Find where the given text appears and provide that cell's center as [X, Y] coordinate. 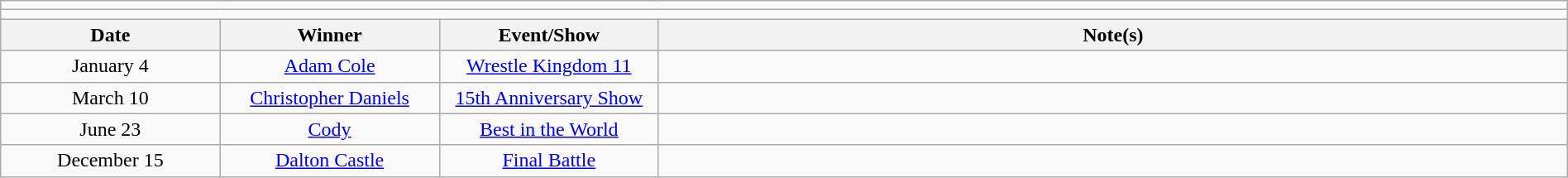
Winner [329, 35]
January 4 [111, 66]
15th Anniversary Show [549, 98]
June 23 [111, 129]
Best in the World [549, 129]
Dalton Castle [329, 161]
Adam Cole [329, 66]
December 15 [111, 161]
Christopher Daniels [329, 98]
Date [111, 35]
Event/Show [549, 35]
Final Battle [549, 161]
Cody [329, 129]
March 10 [111, 98]
Wrestle Kingdom 11 [549, 66]
Note(s) [1113, 35]
